From the cell containing the given text, extract its center point as (X, Y) coordinate. 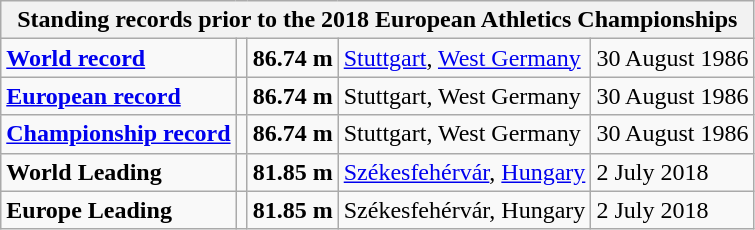
Championship record (118, 134)
Europe Leading (118, 210)
World Leading (118, 172)
Standing records prior to the 2018 European Athletics Championships (378, 20)
World record (118, 58)
European record (118, 96)
